Pinpoint the cell where the given text exists, returning its [X, Y] midpoint coordinate. 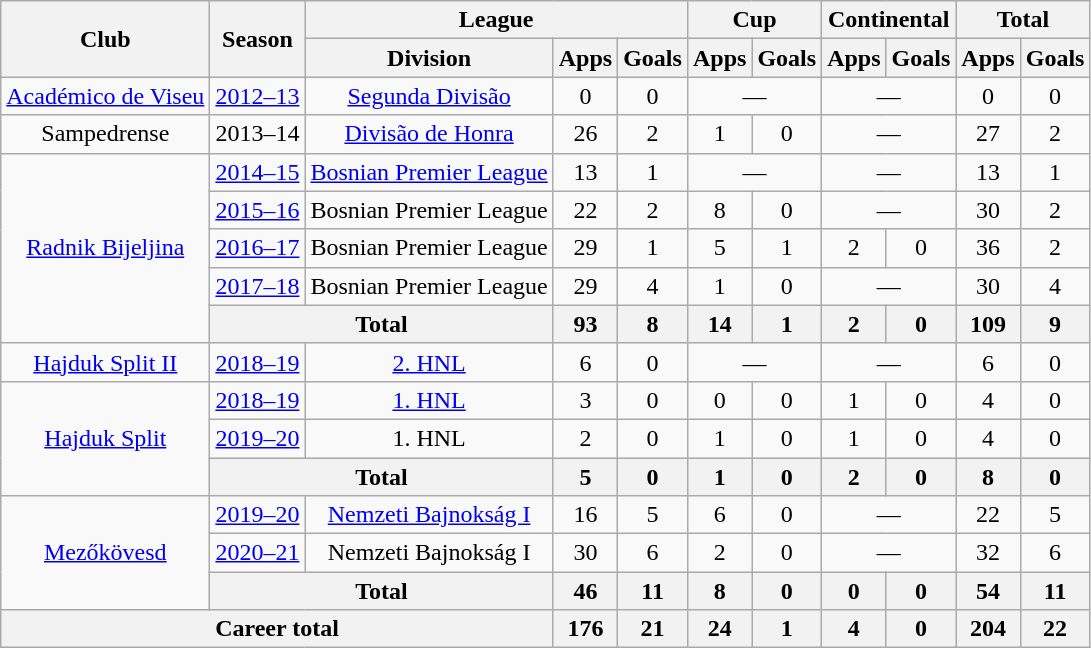
Divisão de Honra [429, 134]
21 [653, 629]
Continental [889, 20]
32 [988, 553]
Radnik Bijeljina [106, 248]
176 [585, 629]
14 [719, 324]
Career total [277, 629]
36 [988, 248]
Division [429, 58]
2013–14 [258, 134]
League [496, 20]
Hajduk Split [106, 438]
2015–16 [258, 210]
26 [585, 134]
109 [988, 324]
54 [988, 591]
Hajduk Split II [106, 362]
3 [585, 400]
2. HNL [429, 362]
2014–15 [258, 172]
27 [988, 134]
Club [106, 39]
9 [1055, 324]
93 [585, 324]
Mezőkövesd [106, 553]
16 [585, 515]
Académico de Viseu [106, 96]
2017–18 [258, 286]
Cup [754, 20]
24 [719, 629]
2016–17 [258, 248]
Sampedrense [106, 134]
Season [258, 39]
204 [988, 629]
2020–21 [258, 553]
Segunda Divisão [429, 96]
46 [585, 591]
2012–13 [258, 96]
